Pinpoint the cell where the given text exists, returning its (x, y) midpoint coordinate. 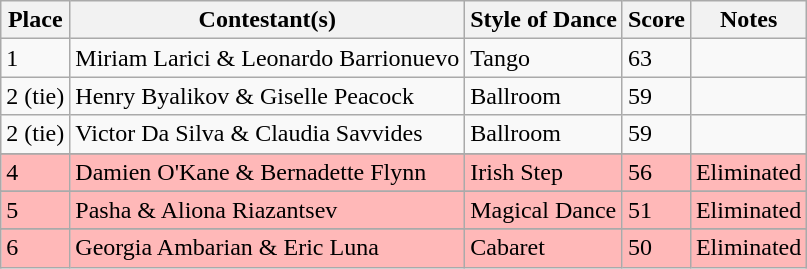
Place (36, 20)
Henry Byalikov & Giselle Peacock (268, 96)
Irish Step (544, 172)
56 (656, 172)
Victor Da Silva & Claudia Savvides (268, 134)
51 (656, 210)
6 (36, 248)
5 (36, 210)
Style of Dance (544, 20)
Magical Dance (544, 210)
Pasha & Aliona Riazantsev (268, 210)
Damien O'Kane & Bernadette Flynn (268, 172)
Miriam Larici & Leonardo Barrionuevo (268, 58)
Notes (748, 20)
Georgia Ambarian & Eric Luna (268, 248)
Contestant(s) (268, 20)
50 (656, 248)
63 (656, 58)
Cabaret (544, 248)
1 (36, 58)
Tango (544, 58)
Score (656, 20)
4 (36, 172)
